Extract the (x, y) coordinate from the center of the cell holding the provided text.  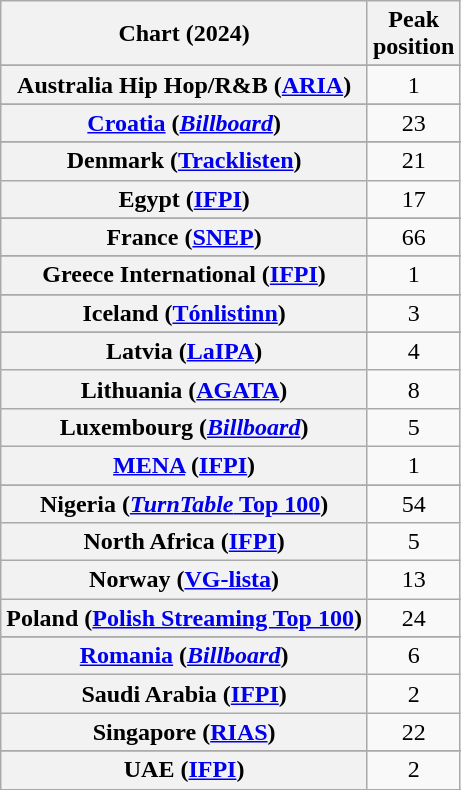
Poland (Polish Streaming Top 100) (184, 618)
Latvia (LaIPA) (184, 351)
Chart (2024) (184, 34)
6 (413, 656)
Greece International (IFPI) (184, 275)
54 (413, 503)
17 (413, 199)
24 (413, 618)
France (SNEP) (184, 237)
Denmark (Tracklisten) (184, 161)
Singapore (RIAS) (184, 732)
3 (413, 313)
13 (413, 580)
Saudi Arabia (IFPI) (184, 694)
UAE (IFPI) (184, 770)
Peakposition (413, 34)
23 (413, 123)
66 (413, 237)
21 (413, 161)
North Africa (IFPI) (184, 542)
Romania (Billboard) (184, 656)
Iceland (Tónlistinn) (184, 313)
Croatia (Billboard) (184, 123)
Norway (VG-lista) (184, 580)
Nigeria (TurnTable Top 100) (184, 503)
Australia Hip Hop/R&B (ARIA) (184, 85)
Lithuania (AGATA) (184, 389)
Luxembourg (Billboard) (184, 427)
MENA (IFPI) (184, 465)
Egypt (IFPI) (184, 199)
4 (413, 351)
22 (413, 732)
8 (413, 389)
